For the text-containing cell, return its midpoint in (X, Y) coordinate format. 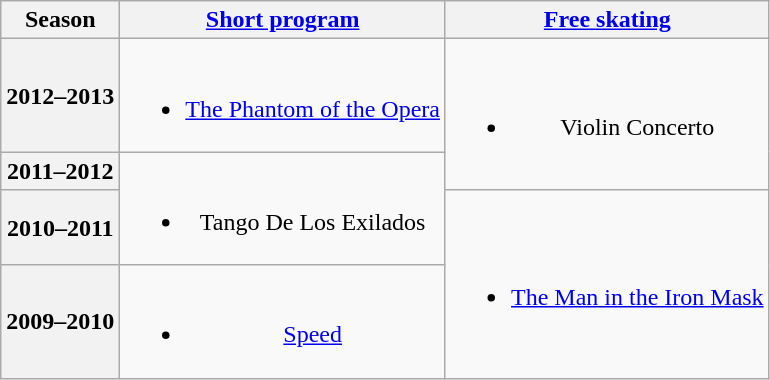
Free skating (607, 20)
Short program (283, 20)
Speed (283, 322)
Season (60, 20)
Violin Concerto (607, 114)
2012–2013 (60, 96)
2009–2010 (60, 322)
The Man in the Iron Mask (607, 284)
The Phantom of the Opera (283, 96)
2011–2012 (60, 171)
2010–2011 (60, 228)
Tango De Los Exilados (283, 208)
